Capture the cell that displays the provided text and extract its [X, Y] central coordinate. 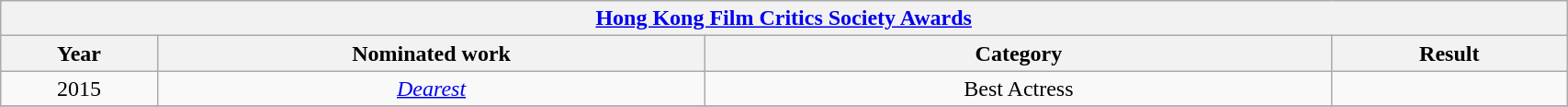
Hong Kong Film Critics Society Awards [784, 18]
2015 [79, 89]
Category [1019, 53]
Nominated work [432, 53]
Result [1450, 53]
Year [79, 53]
Best Actress [1019, 89]
Dearest [432, 89]
